Find where the given text appears and provide that cell's center as (X, Y) coordinate. 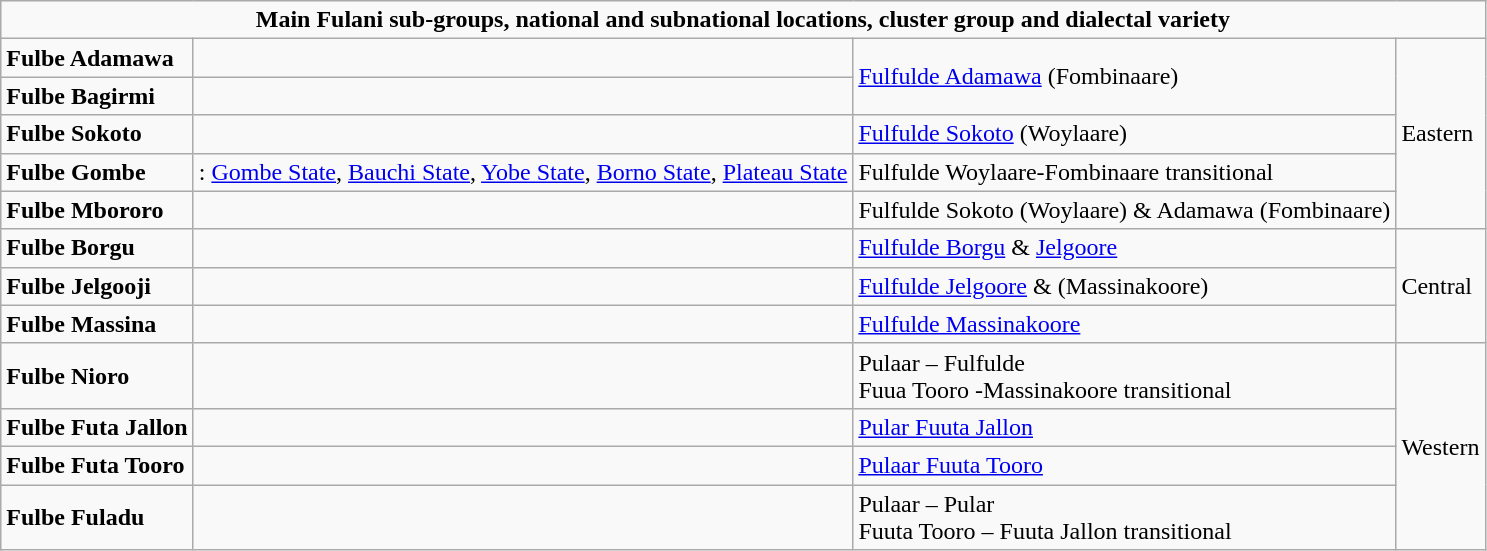
Fulfulde Massinakoore (1124, 324)
Fulfulde Borgu & Jelgoore (1124, 248)
Pulaar – PularFuuta Tooro – Fuuta Jallon transitional (1124, 516)
Fulbe Jelgooji (97, 286)
Fulbe Massina (97, 324)
Fulbe Adamawa (97, 58)
Fulbe Fuladu (97, 516)
Fulfulde Sokoto (Woylaare) (1124, 134)
Fulbe Futa Jallon (97, 427)
Fulfulde Adamawa (Fombinaare) (1124, 77)
Pulaar Fuuta Tooro (1124, 465)
Fulfulde Woylaare-Fombinaare transitional (1124, 172)
Eastern (1440, 134)
Fulbe Borgu (97, 248)
Fulbe Nioro (97, 376)
: Gombe State, Bauchi State, Yobe State, Borno State, Plateau State (523, 172)
Fulbe Gombe (97, 172)
Central (1440, 286)
Fulfulde Jelgoore & (Massinakoore) (1124, 286)
Fulbe Mbororo (97, 210)
Fulfulde Sokoto (Woylaare) & Adamawa (Fombinaare) (1124, 210)
Fulbe Bagirmi (97, 96)
Pular Fuuta Jallon (1124, 427)
Fulbe Sokoto (97, 134)
Pulaar – FulfuldeFuua Tooro -Massinakoore transitional (1124, 376)
Fulbe Futa Tooro (97, 465)
Main Fulani sub-groups, national and subnational locations, cluster group and dialectal variety (743, 20)
Western (1440, 446)
